Provide the [X, Y] coordinate of the cell's center where the given text is located.  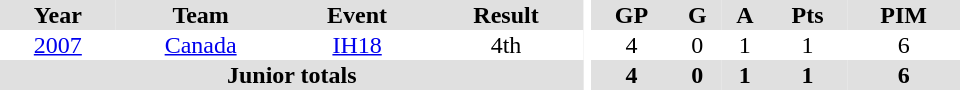
G [698, 15]
Event [358, 15]
Pts [808, 15]
Canada [201, 45]
Result [506, 15]
PIM [904, 15]
Junior totals [292, 75]
GP [631, 15]
A [745, 15]
IH18 [358, 45]
Team [201, 15]
4th [506, 45]
2007 [58, 45]
Year [58, 15]
